Scan for the cell matching the given text and deliver its (x, y) coordinate at center. 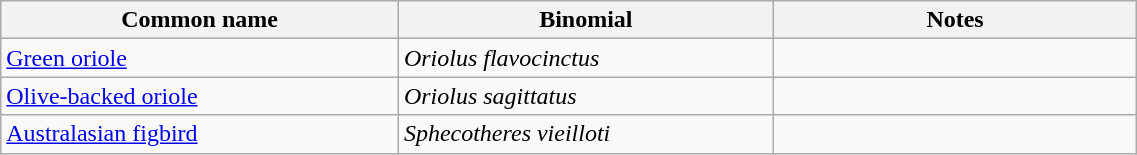
Oriolus flavocinctus (586, 58)
Green oriole (200, 58)
Australasian figbird (200, 134)
Notes (955, 20)
Olive-backed oriole (200, 96)
Sphecotheres vieilloti (586, 134)
Oriolus sagittatus (586, 96)
Common name (200, 20)
Binomial (586, 20)
